Determine the (x, y) coordinate at the center of the cell enclosing the given text.  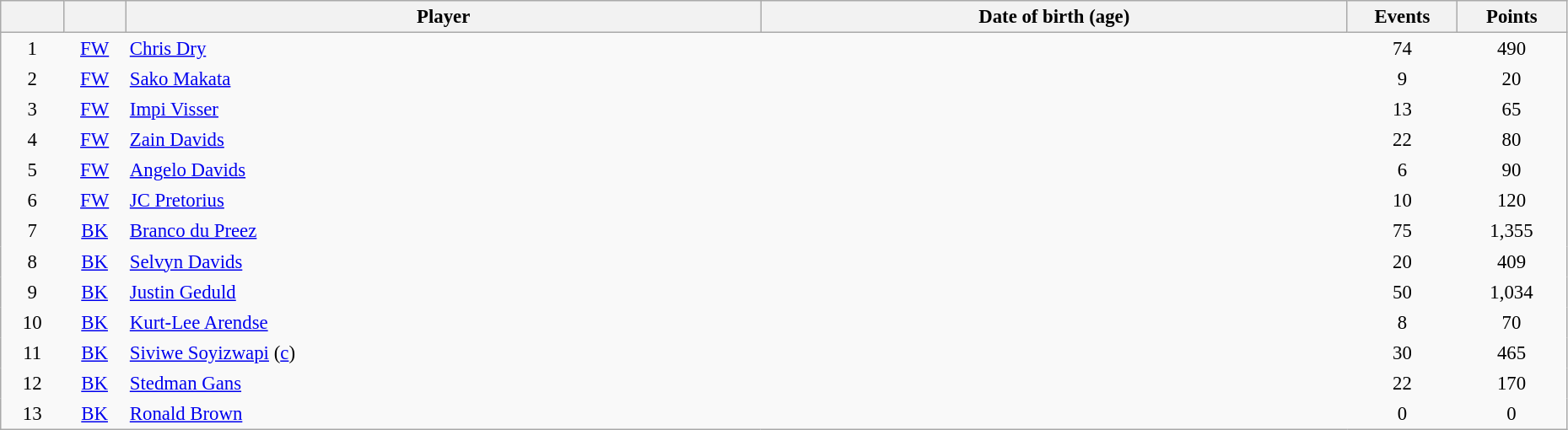
Player (444, 17)
74 (1402, 49)
Date of birth (age) (1054, 17)
1,355 (1511, 231)
3 (32, 109)
Siviwe Soyizwapi (c) (444, 352)
JC Pretorius (444, 201)
Justin Geduld (444, 292)
Events (1402, 17)
465 (1511, 352)
50 (1402, 292)
12 (32, 383)
5 (32, 170)
Ronald Brown (444, 413)
120 (1511, 201)
11 (32, 352)
4 (32, 140)
Chris Dry (444, 49)
70 (1511, 322)
65 (1511, 109)
7 (32, 231)
80 (1511, 140)
2 (32, 78)
Selvyn Davids (444, 261)
170 (1511, 383)
Sako Makata (444, 78)
1 (32, 49)
Zain Davids (444, 140)
409 (1511, 261)
Kurt-Lee Arendse (444, 322)
Stedman Gans (444, 383)
Angelo Davids (444, 170)
Impi Visser (444, 109)
30 (1402, 352)
Branco du Preez (444, 231)
90 (1511, 170)
75 (1402, 231)
1,034 (1511, 292)
Points (1511, 17)
490 (1511, 49)
